Pinpoint the cell where the given text exists, returning its (X, Y) midpoint coordinate. 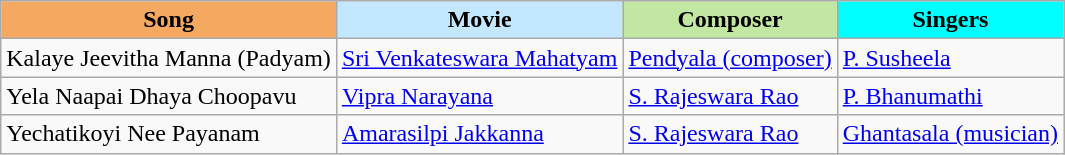
Composer (730, 20)
Yela Naapai Dhaya Choopavu (169, 96)
Song (169, 20)
Singers (950, 20)
Amarasilpi Jakkanna (480, 134)
Pendyala (composer) (730, 58)
Yechatikoyi Nee Payanam (169, 134)
P. Susheela (950, 58)
P. Bhanumathi (950, 96)
Sri Venkateswara Mahatyam (480, 58)
Ghantasala (musician) (950, 134)
Movie (480, 20)
Kalaye Jeevitha Manna (Padyam) (169, 58)
Vipra Narayana (480, 96)
